Identify which cell holds the provided text, then report its [X, Y] central coordinate. 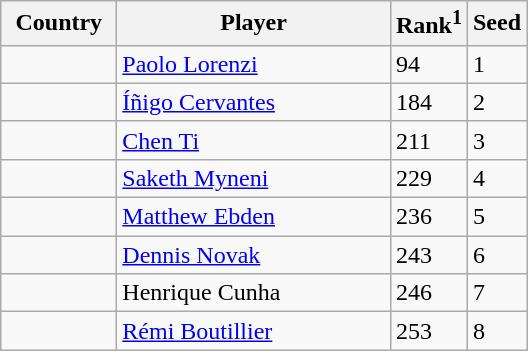
6 [496, 255]
8 [496, 331]
Chen Ti [254, 140]
253 [428, 331]
Íñigo Cervantes [254, 102]
229 [428, 178]
211 [428, 140]
5 [496, 217]
Paolo Lorenzi [254, 64]
243 [428, 255]
236 [428, 217]
246 [428, 293]
Rémi Boutillier [254, 331]
3 [496, 140]
Saketh Myneni [254, 178]
Dennis Novak [254, 255]
7 [496, 293]
Henrique Cunha [254, 293]
Country [59, 24]
Rank1 [428, 24]
Matthew Ebden [254, 217]
Seed [496, 24]
Player [254, 24]
2 [496, 102]
184 [428, 102]
94 [428, 64]
1 [496, 64]
4 [496, 178]
